Extract the (X, Y) coordinate from the center of the cell holding the provided text.  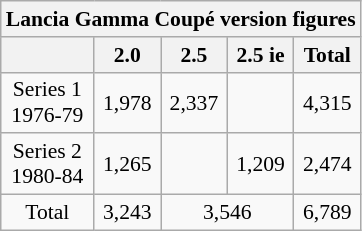
1,265 (128, 164)
2,474 (328, 164)
2,337 (194, 102)
3,546 (228, 213)
2.5 ie (260, 55)
2.0 (128, 55)
6,789 (328, 213)
4,315 (328, 102)
3,243 (128, 213)
1,209 (260, 164)
Series 11976-79 (48, 102)
1,978 (128, 102)
Lancia Gamma Coupé version figures (181, 19)
2.5 (194, 55)
Series 21980-84 (48, 164)
